Search for the cell housing the specified text and yield its [X, Y] center coordinate. 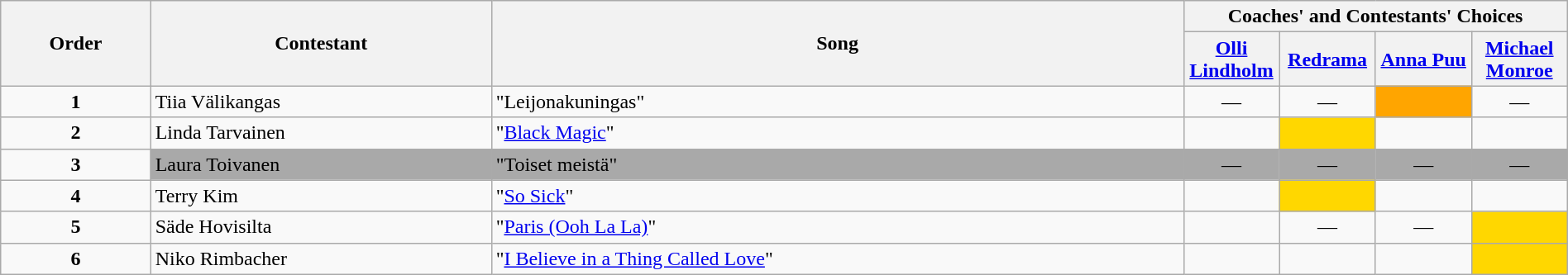
4 [76, 196]
Niko Rimbacher [321, 258]
3 [76, 164]
Anna Puu [1423, 59]
Order [76, 43]
Terry Kim [321, 196]
Song [837, 43]
Olli Lindholm [1231, 59]
"So Sick" [837, 196]
2 [76, 133]
Tiia Välikangas [321, 102]
5 [76, 227]
6 [76, 258]
Linda Tarvainen [321, 133]
"Paris (Ooh La La)" [837, 227]
"Leijonakuningas" [837, 102]
Coaches' and Contestants' Choices [1375, 17]
1 [76, 102]
"Black Magic" [837, 133]
Laura Toivanen [321, 164]
Redrama [1327, 59]
"I Believe in a Thing Called Love" [837, 258]
Säde Hovisilta [321, 227]
"Toiset meistä" [837, 164]
Contestant [321, 43]
Michael Monroe [1519, 59]
